Scan for the cell matching the given text and deliver its [x, y] coordinate at center. 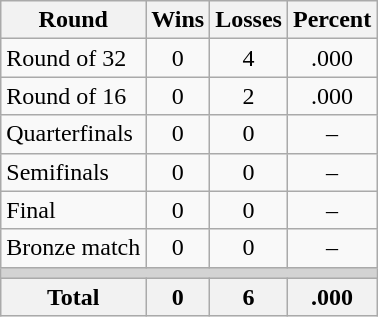
Wins [178, 20]
4 [249, 58]
2 [249, 96]
Semifinals [74, 172]
Percent [332, 20]
Round of 32 [74, 58]
Losses [249, 20]
Bronze match [74, 248]
Quarterfinals [74, 134]
6 [249, 297]
Total [74, 297]
Final [74, 210]
Round of 16 [74, 96]
Round [74, 20]
